Output the (X, Y) coordinate of the center of the cell containing the given text.  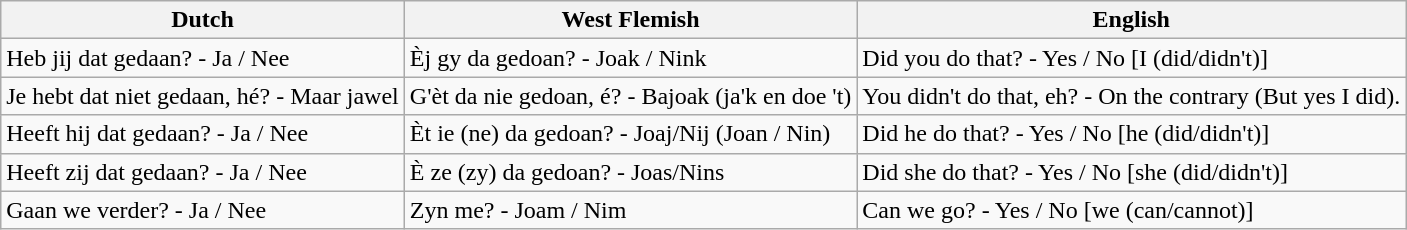
Heb jij dat gedaan? - Ja / Nee (203, 58)
Èj gy da gedoan? - Joak / Nink (630, 58)
You didn't do that, eh? - On the contrary (But yes I did). (1132, 96)
Heeft zij dat gedaan? - Ja / Nee (203, 172)
G'èt da nie gedoan, é? - Bajoak (ja'k en doe 't) (630, 96)
Je hebt dat niet gedaan, hé? - Maar jawel (203, 96)
Did she do that? - Yes / No [she (did/didn't)] (1132, 172)
Heeft hij dat gedaan? - Ja / Nee (203, 134)
Zyn me? - Joam / Nim (630, 210)
Gaan we verder? - Ja / Nee (203, 210)
Èt ie (ne) da gedoan? - Joaj/Nij (Joan / Nin) (630, 134)
Did he do that? - Yes / No [he (did/didn't)] (1132, 134)
Can we go? - Yes / No [we (can/cannot)] (1132, 210)
English (1132, 20)
È ze (zy) da gedoan? - Joas/Nins (630, 172)
West Flemish (630, 20)
Dutch (203, 20)
Did you do that? - Yes / No [I (did/didn't)] (1132, 58)
